Return the (X, Y) coordinate for the center point of the cell that contains the specified text.  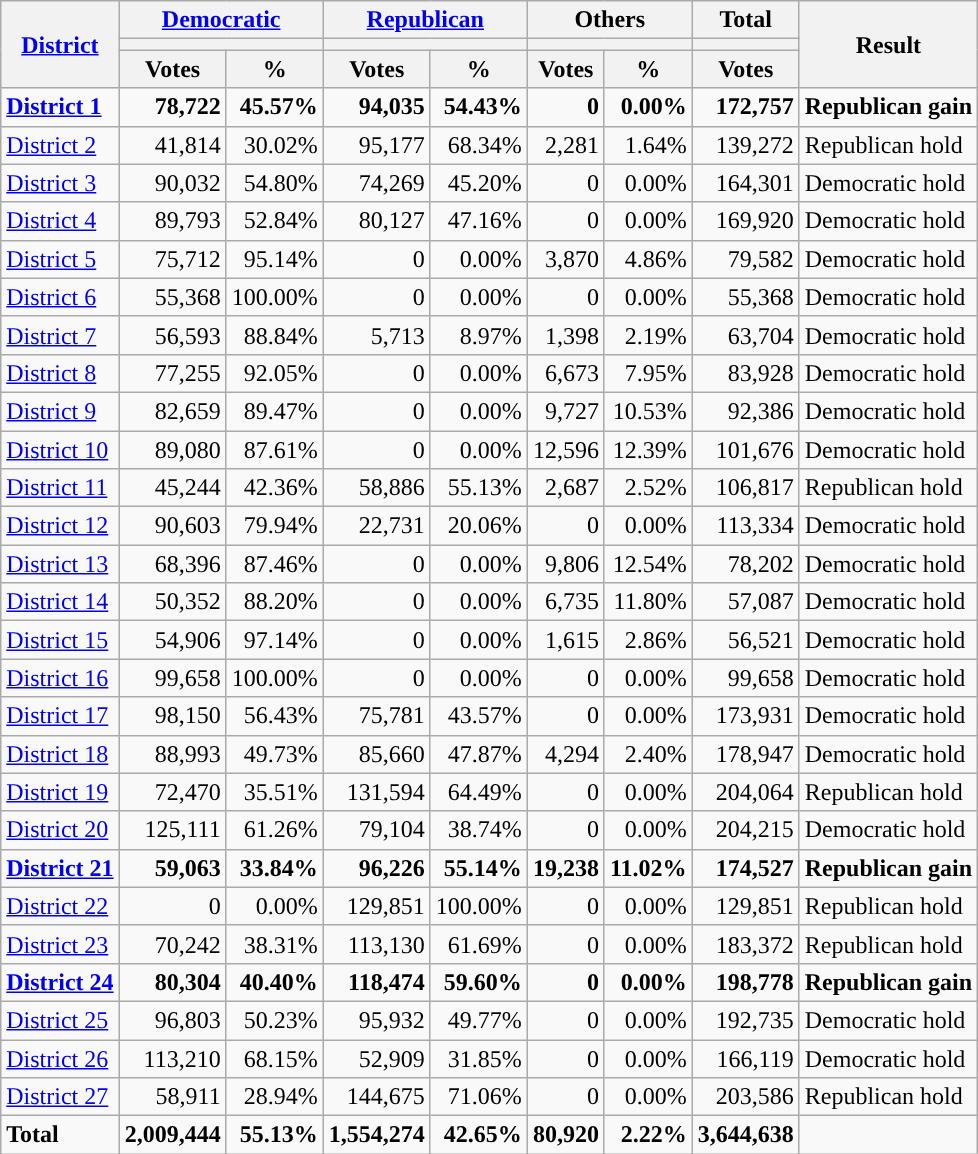
45,244 (172, 488)
38.31% (274, 944)
54,906 (172, 640)
5,713 (376, 335)
20.06% (478, 526)
88.84% (274, 335)
District 22 (60, 906)
92.05% (274, 373)
94,035 (376, 107)
District 18 (60, 754)
56.43% (274, 716)
56,521 (746, 640)
61.26% (274, 830)
131,594 (376, 792)
113,334 (746, 526)
4,294 (566, 754)
42.36% (274, 488)
198,778 (746, 982)
District 13 (60, 564)
118,474 (376, 982)
District 11 (60, 488)
3,870 (566, 259)
50.23% (274, 1020)
1,554,274 (376, 1135)
63,704 (746, 335)
District 17 (60, 716)
1,615 (566, 640)
45.57% (274, 107)
97.14% (274, 640)
59.60% (478, 982)
96,226 (376, 868)
83,928 (746, 373)
58,911 (172, 1097)
85,660 (376, 754)
2.40% (648, 754)
2,687 (566, 488)
42.65% (478, 1135)
District 9 (60, 411)
54.80% (274, 183)
106,817 (746, 488)
174,527 (746, 868)
92,386 (746, 411)
96,803 (172, 1020)
9,806 (566, 564)
District 1 (60, 107)
75,712 (172, 259)
139,272 (746, 145)
90,032 (172, 183)
192,735 (746, 1020)
41,814 (172, 145)
District 21 (60, 868)
District 8 (60, 373)
3,644,638 (746, 1135)
District 27 (60, 1097)
78,722 (172, 107)
70,242 (172, 944)
89,793 (172, 221)
52.84% (274, 221)
District 5 (60, 259)
Others (610, 20)
District 10 (60, 449)
95,932 (376, 1020)
2.52% (648, 488)
10.53% (648, 411)
113,130 (376, 944)
District 19 (60, 792)
11.80% (648, 602)
90,603 (172, 526)
58,886 (376, 488)
59,063 (172, 868)
183,372 (746, 944)
District 4 (60, 221)
89.47% (274, 411)
204,064 (746, 792)
12,596 (566, 449)
2,009,444 (172, 1135)
District 24 (60, 982)
8.97% (478, 335)
101,676 (746, 449)
95,177 (376, 145)
87.61% (274, 449)
68.34% (478, 145)
78,202 (746, 564)
88,993 (172, 754)
71.06% (478, 1097)
35.51% (274, 792)
164,301 (746, 183)
2,281 (566, 145)
87.46% (274, 564)
30.02% (274, 145)
District 16 (60, 678)
District 15 (60, 640)
District 12 (60, 526)
9,727 (566, 411)
2.86% (648, 640)
125,111 (172, 830)
19,238 (566, 868)
6,735 (566, 602)
203,586 (746, 1097)
80,304 (172, 982)
38.74% (478, 830)
Result (888, 44)
82,659 (172, 411)
22,731 (376, 526)
District 20 (60, 830)
12.54% (648, 564)
113,210 (172, 1059)
98,150 (172, 716)
79.94% (274, 526)
7.95% (648, 373)
Republican (425, 20)
55.14% (478, 868)
75,781 (376, 716)
77,255 (172, 373)
District 23 (60, 944)
57,087 (746, 602)
District 6 (60, 297)
49.73% (274, 754)
2.22% (648, 1135)
166,119 (746, 1059)
74,269 (376, 183)
79,104 (376, 830)
31.85% (478, 1059)
172,757 (746, 107)
178,947 (746, 754)
12.39% (648, 449)
40.40% (274, 982)
District 25 (60, 1020)
33.84% (274, 868)
1.64% (648, 145)
79,582 (746, 259)
61.69% (478, 944)
54.43% (478, 107)
47.87% (478, 754)
District 7 (60, 335)
80,920 (566, 1135)
11.02% (648, 868)
49.77% (478, 1020)
1,398 (566, 335)
88.20% (274, 602)
45.20% (478, 183)
43.57% (478, 716)
47.16% (478, 221)
District 14 (60, 602)
50,352 (172, 602)
52,909 (376, 1059)
95.14% (274, 259)
District (60, 44)
72,470 (172, 792)
Democratic (221, 20)
28.94% (274, 1097)
64.49% (478, 792)
6,673 (566, 373)
District 26 (60, 1059)
204,215 (746, 830)
169,920 (746, 221)
56,593 (172, 335)
68.15% (274, 1059)
173,931 (746, 716)
144,675 (376, 1097)
80,127 (376, 221)
68,396 (172, 564)
District 3 (60, 183)
4.86% (648, 259)
89,080 (172, 449)
District 2 (60, 145)
2.19% (648, 335)
